Return [X, Y] of the center of cell containing provided text 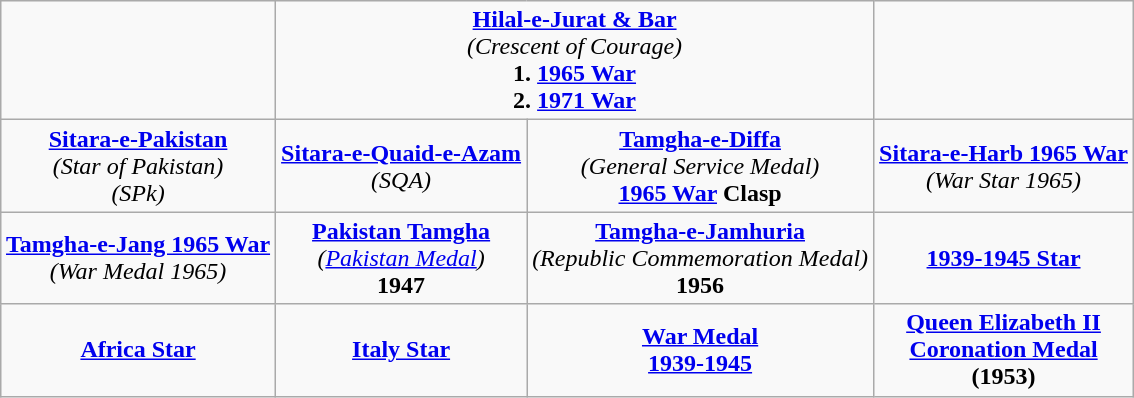
Tamgha-e-Diffa(General Service Medal)1965 War Clasp [700, 166]
Hilal-e-Jurat & Bar(Crescent of Courage)1. 1965 War2. 1971 War [575, 60]
Italy Star [402, 350]
Tamgha-e-Jang 1965 War(War Medal 1965) [138, 258]
Pakistan Tamgha(Pakistan Medal)1947 [402, 258]
Sitara-e-Quaid-e-Azam(SQA) [402, 166]
1939-1945 Star [1004, 258]
Sitara-e-Pakistan(Star of Pakistan)(SPk) [138, 166]
Queen Elizabeth IICoronation Medal(1953) [1004, 350]
War Medal1939-1945 [700, 350]
Sitara-e-Harb 1965 War(War Star 1965) [1004, 166]
Africa Star [138, 350]
Tamgha-e-Jamhuria(Republic Commemoration Medal)1956 [700, 258]
